Provide the (x, y) coordinate of the cell's center where the given text is located.  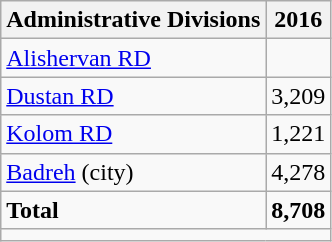
Dustan RD (134, 96)
Total (134, 210)
Administrative Divisions (134, 20)
3,209 (298, 96)
Badreh (city) (134, 172)
1,221 (298, 134)
Kolom RD (134, 134)
4,278 (298, 172)
Alishervan RD (134, 58)
2016 (298, 20)
8,708 (298, 210)
